Find where the given text appears and provide that cell's center as [X, Y] coordinate. 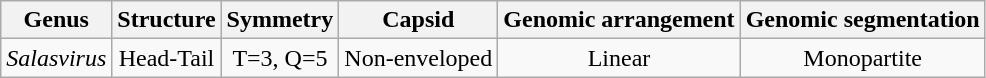
Head-Tail [166, 58]
Genomic arrangement [619, 20]
Salasvirus [56, 58]
Monopartite [862, 58]
T=3, Q=5 [280, 58]
Non-enveloped [418, 58]
Capsid [418, 20]
Structure [166, 20]
Symmetry [280, 20]
Linear [619, 58]
Genus [56, 20]
Genomic segmentation [862, 20]
